For the text-containing cell, return its midpoint in (x, y) coordinate format. 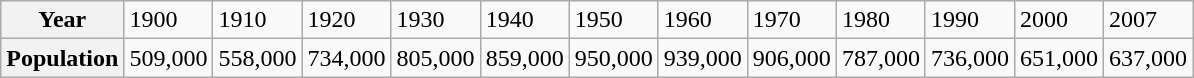
939,000 (702, 58)
1970 (792, 20)
637,000 (1148, 58)
736,000 (970, 58)
Population (62, 58)
1930 (436, 20)
1910 (258, 20)
859,000 (524, 58)
787,000 (880, 58)
734,000 (346, 58)
2007 (1148, 20)
651,000 (1058, 58)
1980 (880, 20)
1920 (346, 20)
1940 (524, 20)
1900 (168, 20)
1960 (702, 20)
558,000 (258, 58)
2000 (1058, 20)
950,000 (614, 58)
805,000 (436, 58)
1950 (614, 20)
Year (62, 20)
1990 (970, 20)
906,000 (792, 58)
509,000 (168, 58)
